From the cell containing the given text, extract its center point as [x, y] coordinate. 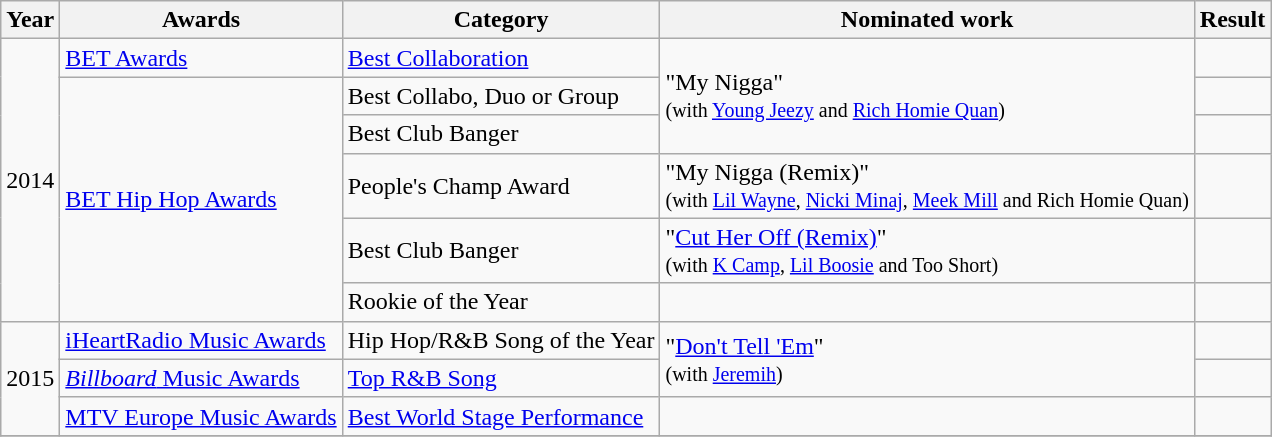
iHeartRadio Music Awards [201, 340]
Best Collaboration [501, 58]
"Don't Tell 'Em" (with Jeremih) [927, 359]
2015 [30, 378]
2014 [30, 180]
"My Nigga (Remix)" (with Lil Wayne, Nicki Minaj, Meek Mill and Rich Homie Quan) [927, 186]
Year [30, 20]
BET Awards [201, 58]
"My Nigga" (with Young Jeezy and Rich Homie Quan) [927, 96]
Result [1232, 20]
Hip Hop/R&B Song of the Year [501, 340]
"Cut Her Off (Remix)" (with K Camp, Lil Boosie and Too Short) [927, 250]
Category [501, 20]
People's Champ Award [501, 186]
Best Collabo, Duo or Group [501, 96]
MTV Europe Music Awards [201, 416]
BET Hip Hop Awards [201, 199]
Best World Stage Performance [501, 416]
Top R&B Song [501, 378]
Nominated work [927, 20]
Rookie of the Year [501, 302]
Awards [201, 20]
Billboard Music Awards [201, 378]
